Extract the [X, Y] coordinate from the center of the cell holding the provided text.  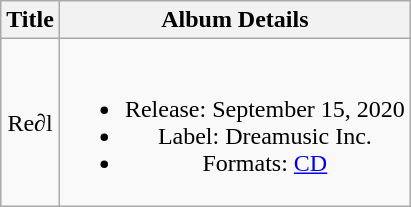
Album Details [234, 20]
Release: September 15, 2020Label: Dreamusic Inc.Formats: CD [234, 122]
Re∂l [30, 122]
Title [30, 20]
